Detect which cell encompasses the target text, then output its [X, Y] center coordinate. 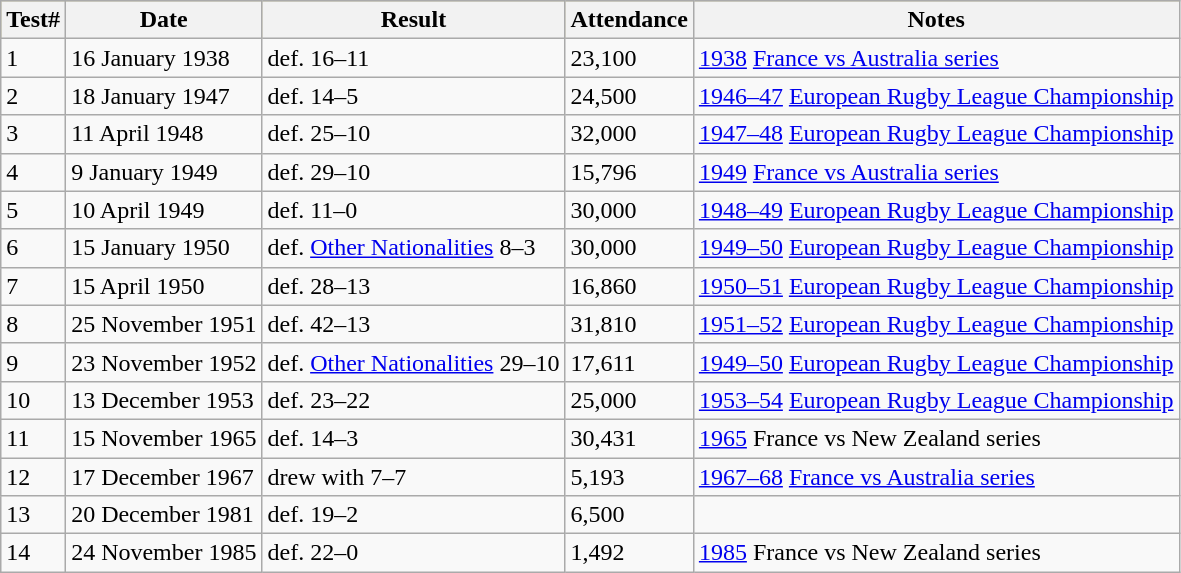
1946–47 European Rugby League Championship [936, 96]
Attendance [629, 20]
def. 16–11 [414, 58]
9 [34, 362]
9 January 1949 [164, 172]
1965 France vs New Zealand series [936, 438]
drew with 7–7 [414, 477]
def. 14–3 [414, 438]
1950–51 European Rugby League Championship [936, 286]
1953–54 European Rugby League Championship [936, 400]
def. 25–10 [414, 134]
17 December 1967 [164, 477]
Result [414, 20]
Notes [936, 20]
def. 11–0 [414, 210]
10 [34, 400]
1947–48 European Rugby League Championship [936, 134]
def. 29–10 [414, 172]
def. Other Nationalities 8–3 [414, 248]
18 January 1947 [164, 96]
16,860 [629, 286]
16 January 1938 [164, 58]
13 December 1953 [164, 400]
23 November 1952 [164, 362]
Date [164, 20]
11 [34, 438]
20 December 1981 [164, 515]
13 [34, 515]
4 [34, 172]
7 [34, 286]
6 [34, 248]
1948–49 European Rugby League Championship [936, 210]
25,000 [629, 400]
11 April 1948 [164, 134]
23,100 [629, 58]
15,796 [629, 172]
30,431 [629, 438]
15 November 1965 [164, 438]
Test# [34, 20]
1938 France vs Australia series [936, 58]
15 April 1950 [164, 286]
5,193 [629, 477]
1967–68 France vs Australia series [936, 477]
def. 23–22 [414, 400]
15 January 1950 [164, 248]
25 November 1951 [164, 324]
1951–52 European Rugby League Championship [936, 324]
def. 42–13 [414, 324]
5 [34, 210]
24,500 [629, 96]
12 [34, 477]
1,492 [629, 553]
10 April 1949 [164, 210]
3 [34, 134]
17,611 [629, 362]
31,810 [629, 324]
def. 22–0 [414, 553]
def. 14–5 [414, 96]
8 [34, 324]
def. 28–13 [414, 286]
1985 France vs New Zealand series [936, 553]
2 [34, 96]
32,000 [629, 134]
14 [34, 553]
1949 France vs Australia series [936, 172]
def. Other Nationalities 29–10 [414, 362]
6,500 [629, 515]
def. 19–2 [414, 515]
24 November 1985 [164, 553]
1 [34, 58]
